Identify which cell holds the provided text, then report its (X, Y) central coordinate. 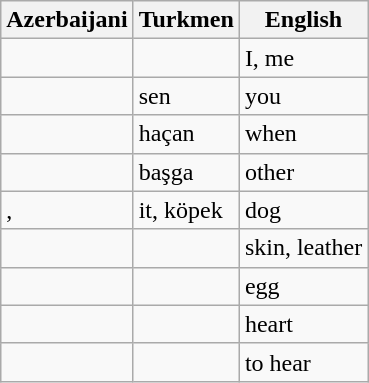
Turkmen (186, 20)
English (303, 20)
haçan (186, 134)
when (303, 134)
başga (186, 172)
dog (303, 210)
to hear (303, 362)
I, me (303, 58)
other (303, 172)
Azerbaijani (67, 20)
sen (186, 96)
skin, leather (303, 248)
egg (303, 286)
, (67, 210)
you (303, 96)
heart (303, 324)
it, köpek (186, 210)
